Determine the (X, Y) coordinate at the center of the cell enclosing the given text.  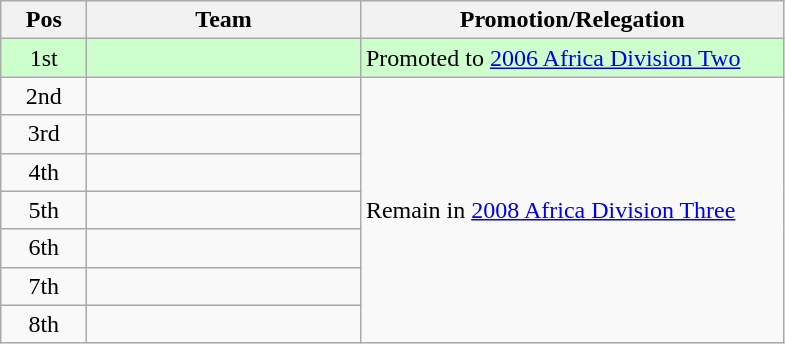
6th (44, 248)
Remain in 2008 Africa Division Three (572, 210)
5th (44, 210)
2nd (44, 96)
4th (44, 172)
1st (44, 58)
Team (224, 20)
8th (44, 324)
Pos (44, 20)
3rd (44, 134)
7th (44, 286)
Promoted to 2006 Africa Division Two (572, 58)
Promotion/Relegation (572, 20)
